From the cell containing the given text, extract its center point as [X, Y] coordinate. 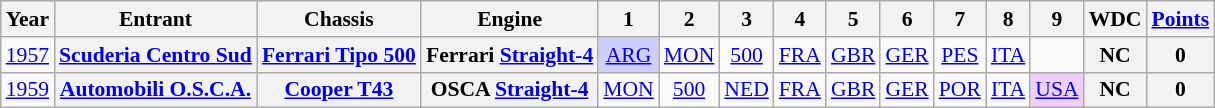
Scuderia Centro Sud [156, 55]
PES [960, 55]
1957 [28, 55]
1 [628, 19]
USA [1056, 90]
1959 [28, 90]
Chassis [339, 19]
WDC [1116, 19]
9 [1056, 19]
POR [960, 90]
ARG [628, 55]
OSCA Straight-4 [510, 90]
Engine [510, 19]
8 [1008, 19]
3 [746, 19]
Ferrari Tipo 500 [339, 55]
Points [1180, 19]
NED [746, 90]
2 [690, 19]
Ferrari Straight-4 [510, 55]
5 [854, 19]
7 [960, 19]
Year [28, 19]
Automobili O.S.C.A. [156, 90]
Cooper T43 [339, 90]
4 [800, 19]
Entrant [156, 19]
6 [906, 19]
